Search for the cell housing the specified text and yield its [x, y] center coordinate. 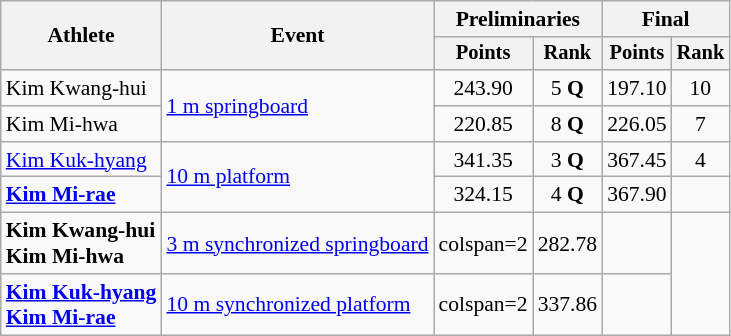
341.35 [484, 160]
243.90 [484, 88]
3 Q [568, 160]
4 [701, 160]
Kim Kuk-hyangKim Mi-rae [82, 304]
10 m platform [297, 178]
Athlete [82, 36]
Final [666, 19]
1 m springboard [297, 106]
10 m synchronized platform [297, 304]
4 Q [568, 195]
367.45 [636, 160]
Preliminaries [518, 19]
337.86 [568, 304]
5 Q [568, 88]
Event [297, 36]
Kim Kwang-hui [82, 88]
282.78 [568, 244]
197.10 [636, 88]
Kim Mi-hwa [82, 124]
Kim Kuk-hyang [82, 160]
Kim Kwang-huiKim Mi-hwa [82, 244]
3 m synchronized springboard [297, 244]
367.90 [636, 195]
10 [701, 88]
220.85 [484, 124]
226.05 [636, 124]
Kim Mi-rae [82, 195]
324.15 [484, 195]
8 Q [568, 124]
7 [701, 124]
